Detect which cell encompasses the target text, then output its [X, Y] center coordinate. 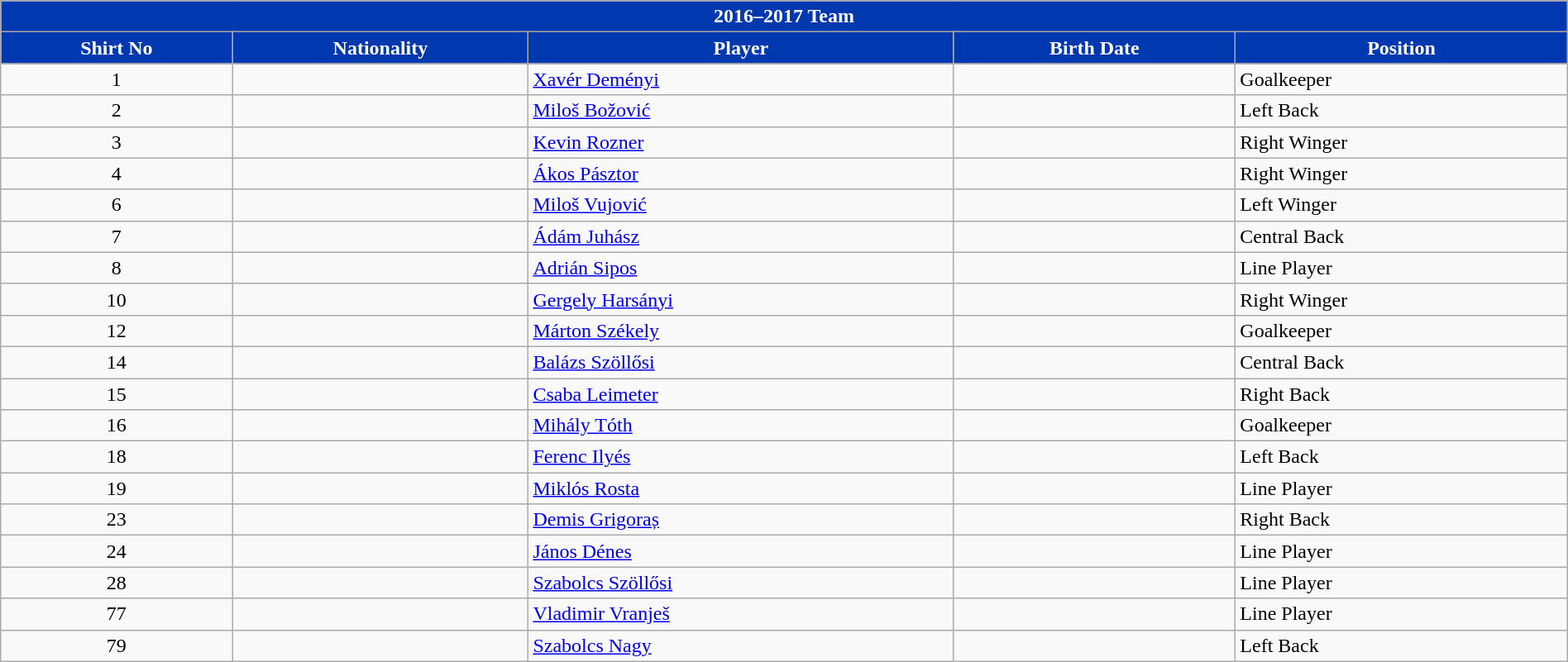
1 [117, 79]
János Dénes [741, 551]
18 [117, 457]
Miloš Vujović [741, 205]
4 [117, 174]
8 [117, 268]
Ádám Juhász [741, 236]
Player [741, 48]
14 [117, 362]
Miloš Božović [741, 111]
Demis Grigoraș [741, 520]
Xavér Deményi [741, 79]
23 [117, 520]
Vladimir Vranješ [741, 614]
2 [117, 111]
Shirt No [117, 48]
Nationality [380, 48]
Left Winger [1401, 205]
Balázs Szöllősi [741, 362]
77 [117, 614]
Kevin Rozner [741, 142]
Position [1401, 48]
Mihály Tóth [741, 426]
Gergely Harsányi [741, 299]
24 [117, 551]
15 [117, 394]
Szabolcs Nagy [741, 645]
3 [117, 142]
16 [117, 426]
Ferenc Ilyés [741, 457]
6 [117, 205]
Csaba Leimeter [741, 394]
2016–2017 Team [784, 17]
79 [117, 645]
12 [117, 331]
19 [117, 488]
7 [117, 236]
Márton Székely [741, 331]
Ákos Pásztor [741, 174]
28 [117, 583]
Szabolcs Szöllősi [741, 583]
Miklós Rosta [741, 488]
Birth Date [1095, 48]
Adrián Sipos [741, 268]
10 [117, 299]
